Return the [X, Y] coordinate for the center point of the cell that contains the specified text.  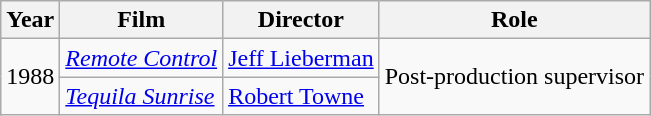
Film [142, 20]
1988 [30, 77]
Year [30, 20]
Tequila Sunrise [142, 96]
Post-production supervisor [514, 77]
Robert Towne [302, 96]
Jeff Lieberman [302, 58]
Remote Control [142, 58]
Director [302, 20]
Role [514, 20]
